Provide the (X, Y) coordinate of the cell's center where the given text is located.  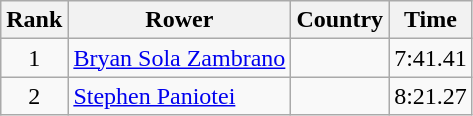
1 (34, 58)
Stephen Paniotei (180, 96)
Bryan Sola Zambrano (180, 58)
Rower (180, 20)
8:21.27 (431, 96)
Rank (34, 20)
7:41.41 (431, 58)
2 (34, 96)
Country (340, 20)
Time (431, 20)
